Determine the (X, Y) coordinate at the center of the cell enclosing the given text.  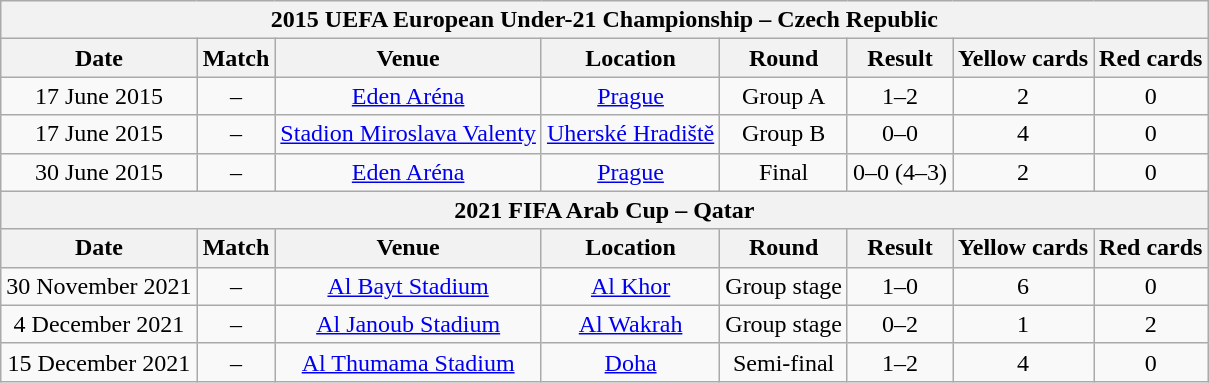
0–0 (900, 134)
1–0 (900, 286)
Al Janoub Stadium (408, 324)
4 December 2021 (99, 324)
1 (1024, 324)
15 December 2021 (99, 362)
Group B (784, 134)
Group A (784, 96)
30 June 2015 (99, 172)
6 (1024, 286)
Final (784, 172)
Al Khor (630, 286)
Al Bayt Stadium (408, 286)
2015 UEFA European Under-21 Championship – Czech Republic (604, 20)
30 November 2021 (99, 286)
0–2 (900, 324)
Stadion Miroslava Valenty (408, 134)
Al Wakrah (630, 324)
Semi-final (784, 362)
Doha (630, 362)
0–0 (4–3) (900, 172)
Al Thumama Stadium (408, 362)
Uherské Hradiště (630, 134)
2021 FIFA Arab Cup – Qatar (604, 210)
